Return (X, Y) of the center of cell containing provided text 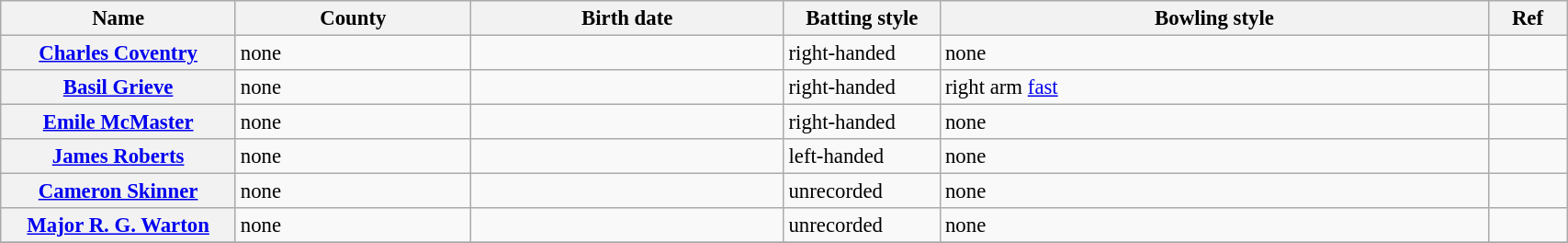
County (353, 18)
left-handed (862, 156)
Bowling style (1214, 18)
right arm fast (1214, 87)
Basil Grieve (118, 87)
Cameron Skinner (118, 191)
Batting style (862, 18)
Major R. G. Warton (118, 226)
James Roberts (118, 156)
Name (118, 18)
Charles Coventry (118, 53)
Emile McMaster (118, 122)
Ref (1527, 18)
Birth date (626, 18)
